From the cell containing the given text, extract its center point as (X, Y) coordinate. 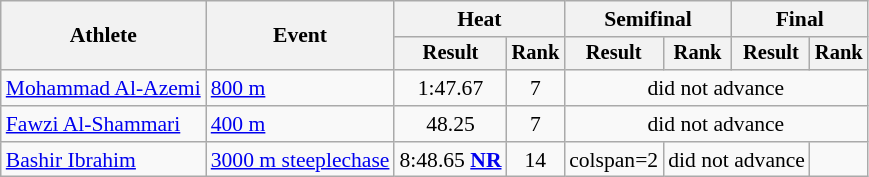
800 m (300, 88)
Semifinal (648, 19)
Athlete (104, 36)
Fawzi Al-Shammari (104, 124)
400 m (300, 124)
1:47.67 (450, 88)
Mohammad Al-Azemi (104, 88)
Event (300, 36)
Heat (479, 19)
Final (800, 19)
48.25 (450, 124)
